Capture the cell that displays the provided text and extract its (X, Y) central coordinate. 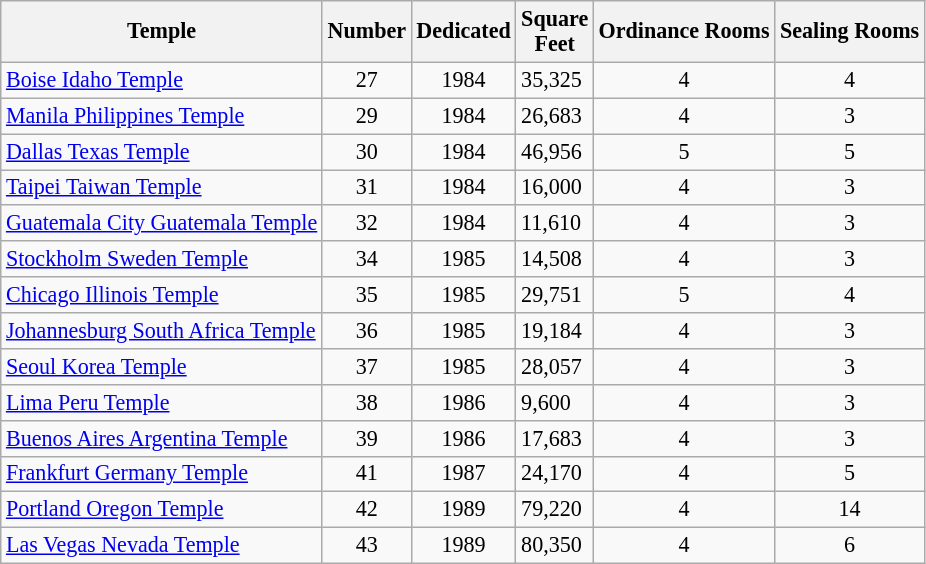
34 (366, 259)
37 (366, 366)
Las Vegas Nevada Temple (162, 545)
Frankfurt Germany Temple (162, 474)
46,956 (554, 151)
38 (366, 402)
11,610 (554, 223)
Johannesburg South Africa Temple (162, 330)
42 (366, 510)
9,600 (554, 402)
Dedicated (464, 30)
Temple (162, 30)
79,220 (554, 510)
31 (366, 187)
Buenos Aires Argentina Temple (162, 438)
Guatemala City Guatemala Temple (162, 223)
35 (366, 295)
Number (366, 30)
28,057 (554, 366)
Taipei Taiwan Temple (162, 187)
14,508 (554, 259)
Boise Idaho Temple (162, 80)
1987 (464, 474)
32 (366, 223)
Chicago Illinois Temple (162, 295)
43 (366, 545)
36 (366, 330)
26,683 (554, 116)
19,184 (554, 330)
16,000 (554, 187)
27 (366, 80)
Dallas Texas Temple (162, 151)
14 (850, 510)
Portland Oregon Temple (162, 510)
24,170 (554, 474)
41 (366, 474)
Stockholm Sweden Temple (162, 259)
Lima Peru Temple (162, 402)
30 (366, 151)
29,751 (554, 295)
Ordinance Rooms (684, 30)
SquareFeet (554, 30)
6 (850, 545)
29 (366, 116)
35,325 (554, 80)
Manila Philippines Temple (162, 116)
39 (366, 438)
Sealing Rooms (850, 30)
80,350 (554, 545)
17,683 (554, 438)
Seoul Korea Temple (162, 366)
